Scan for the cell matching the given text and deliver its [x, y] coordinate at center. 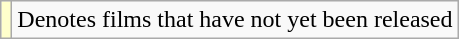
Denotes films that have not yet been released [235, 20]
